Find where the given text appears and provide that cell's center as [X, Y] coordinate. 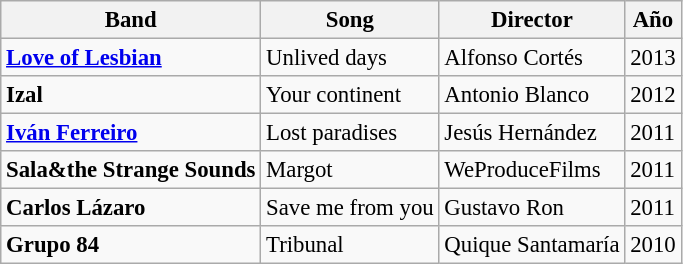
Lost paradises [350, 133]
Izal [131, 95]
Margot [350, 170]
Alfonso Cortés [532, 58]
Año [653, 20]
Sala&the Strange Sounds [131, 170]
Band [131, 20]
Iván Ferreiro [131, 133]
Jesús Hernández [532, 133]
Love of Lesbian [131, 58]
Song [350, 20]
Carlos Lázaro [131, 208]
WeProduceFilms [532, 170]
Quique Santamaría [532, 245]
Save me from you [350, 208]
Gustavo Ron [532, 208]
2012 [653, 95]
Antonio Blanco [532, 95]
2010 [653, 245]
Tribunal [350, 245]
Your continent [350, 95]
Unlived days [350, 58]
Director [532, 20]
2013 [653, 58]
Grupo 84 [131, 245]
